Return the [X, Y] coordinate for the center point of the cell that contains the specified text.  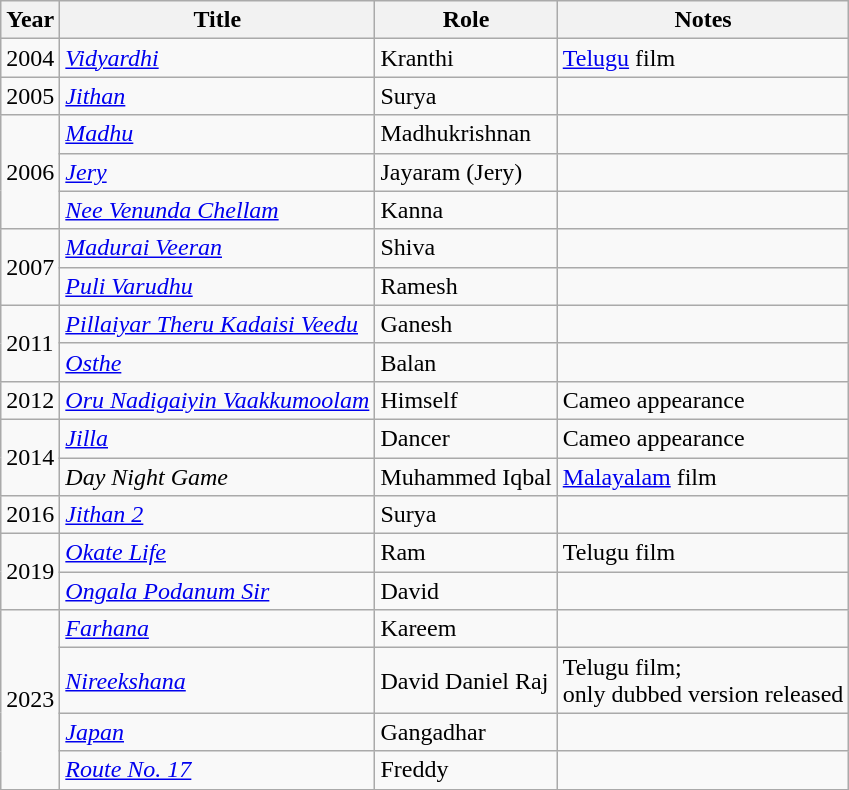
2005 [30, 96]
Telugu film;only dubbed version released [703, 680]
Himself [466, 400]
Japan [218, 732]
Day Night Game [218, 477]
Jithan [218, 96]
Jilla [218, 438]
2004 [30, 58]
Nireekshana [218, 680]
Ongala Podanum Sir [218, 591]
Title [218, 20]
Malayalam film [703, 477]
2006 [30, 172]
Oru Nadigaiyin Vaakkumoolam [218, 400]
Route No. 17 [218, 770]
Kanna [466, 210]
2011 [30, 343]
Balan [466, 362]
Kareem [466, 629]
Ramesh [466, 286]
Vidyardhi [218, 58]
Freddy [466, 770]
Jayaram (Jery) [466, 172]
Puli Varudhu [218, 286]
Kranthi [466, 58]
Madhukrishnan [466, 134]
2014 [30, 457]
Okate Life [218, 553]
Jery [218, 172]
Year [30, 20]
Shiva [466, 248]
Role [466, 20]
Madurai Veeran [218, 248]
Madhu [218, 134]
David Daniel Raj [466, 680]
Ganesh [466, 324]
Pillaiyar Theru Kadaisi Veedu [218, 324]
Nee Venunda Chellam [218, 210]
Notes [703, 20]
Jithan 2 [218, 515]
Osthe [218, 362]
Farhana [218, 629]
2016 [30, 515]
Gangadhar [466, 732]
2023 [30, 700]
2019 [30, 572]
Muhammed Iqbal [466, 477]
2007 [30, 267]
Ram [466, 553]
Dancer [466, 438]
2012 [30, 400]
David [466, 591]
